Extract the (X, Y) coordinate from the center of the cell holding the provided text.  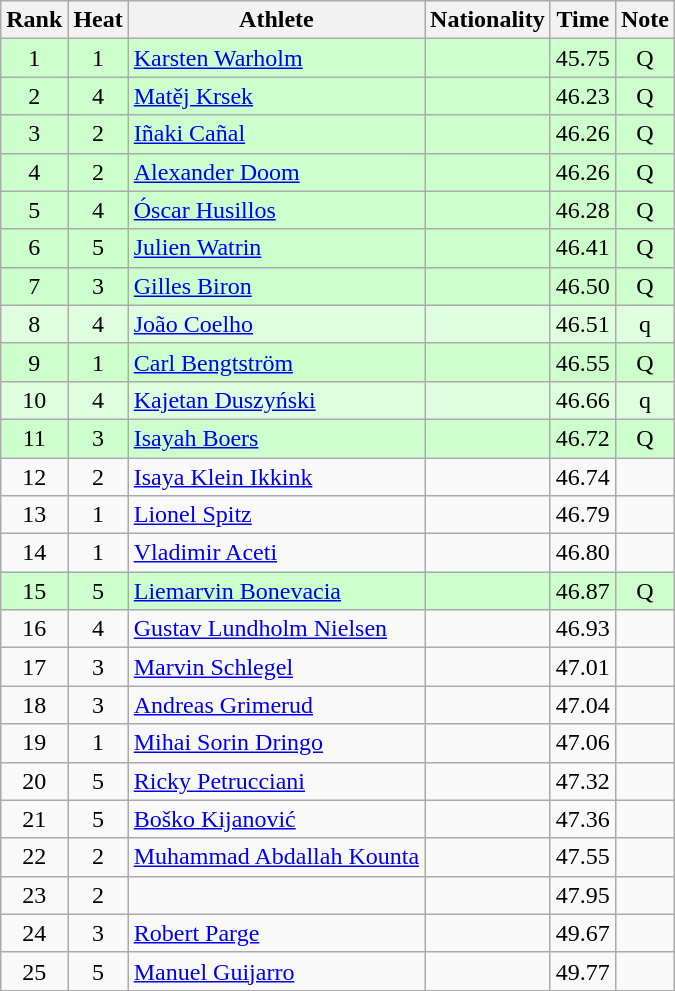
Isayah Boers (276, 438)
Athlete (276, 20)
Gilles Biron (276, 286)
46.93 (582, 629)
9 (34, 362)
46.66 (582, 400)
47.06 (582, 743)
Ricky Petrucciani (276, 781)
19 (34, 743)
47.01 (582, 667)
Óscar Husillos (276, 210)
Rank (34, 20)
45.75 (582, 58)
47.04 (582, 705)
49.77 (582, 971)
46.41 (582, 248)
46.55 (582, 362)
47.36 (582, 819)
12 (34, 477)
Carl Bengtström (276, 362)
Time (582, 20)
17 (34, 667)
16 (34, 629)
22 (34, 857)
8 (34, 324)
Heat (98, 20)
Marvin Schlegel (276, 667)
João Coelho (276, 324)
18 (34, 705)
Lionel Spitz (276, 515)
Alexander Doom (276, 172)
46.80 (582, 553)
46.50 (582, 286)
Karsten Warholm (276, 58)
47.95 (582, 895)
46.87 (582, 591)
46.51 (582, 324)
23 (34, 895)
49.67 (582, 933)
46.74 (582, 477)
46.72 (582, 438)
Andreas Grimerud (276, 705)
20 (34, 781)
Matěj Krsek (276, 96)
Kajetan Duszyński (276, 400)
Muhammad Abdallah Kounta (276, 857)
Boško Kijanović (276, 819)
Isaya Klein Ikkink (276, 477)
Robert Parge (276, 933)
13 (34, 515)
Iñaki Cañal (276, 134)
24 (34, 933)
Mihai Sorin Dringo (276, 743)
Note (644, 20)
10 (34, 400)
46.79 (582, 515)
Liemarvin Bonevacia (276, 591)
Manuel Guijarro (276, 971)
Julien Watrin (276, 248)
11 (34, 438)
21 (34, 819)
Gustav Lundholm Nielsen (276, 629)
46.23 (582, 96)
14 (34, 553)
47.55 (582, 857)
46.28 (582, 210)
6 (34, 248)
25 (34, 971)
15 (34, 591)
7 (34, 286)
47.32 (582, 781)
Nationality (488, 20)
Vladimir Aceti (276, 553)
